Pinpoint the cell where the given text exists, returning its (X, Y) midpoint coordinate. 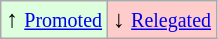
↑ Promoted (54, 20)
↓ Relegated (162, 20)
